Pinpoint the cell where the given text exists, returning its (X, Y) midpoint coordinate. 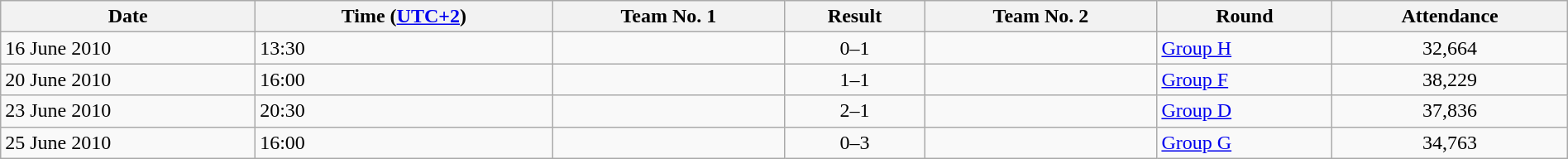
2–1 (855, 111)
38,229 (1450, 79)
Time (UTC+2) (404, 17)
0–1 (855, 48)
32,664 (1450, 48)
20 June 2010 (128, 79)
1–1 (855, 79)
34,763 (1450, 142)
Group G (1245, 142)
0–3 (855, 142)
23 June 2010 (128, 111)
Group H (1245, 48)
16 June 2010 (128, 48)
Team No. 2 (1040, 17)
37,836 (1450, 111)
Attendance (1450, 17)
Group F (1245, 79)
25 June 2010 (128, 142)
Team No. 1 (668, 17)
Result (855, 17)
Round (1245, 17)
20:30 (404, 111)
Group D (1245, 111)
Date (128, 17)
13:30 (404, 48)
